Find where the given text appears and provide that cell's center as (x, y) coordinate. 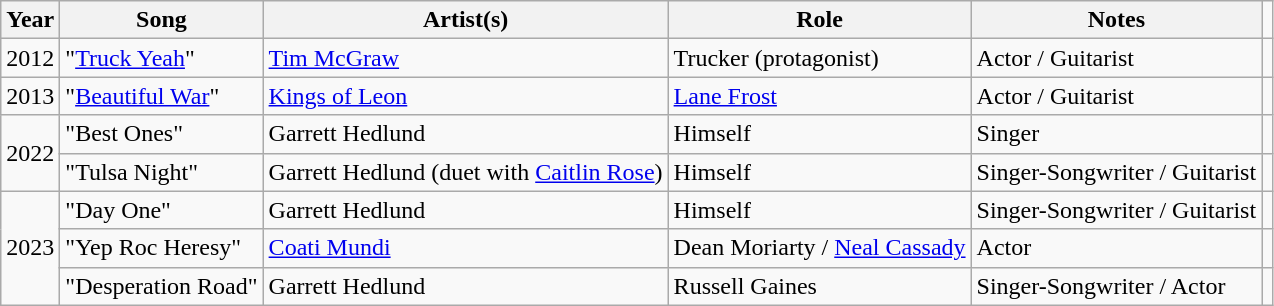
Notes (1116, 20)
Artist(s) (466, 20)
Garrett Hedlund (duet with Caitlin Rose) (466, 172)
Role (820, 20)
Year (30, 20)
2022 (30, 153)
"Truck Yeah" (162, 58)
Song (162, 20)
"Best Ones" (162, 134)
Kings of Leon (466, 96)
Tim McGraw (466, 58)
Trucker (protagonist) (820, 58)
Actor (1116, 248)
Dean Moriarty / Neal Cassady (820, 248)
Lane Frost (820, 96)
Coati Mundi (466, 248)
"Beautiful War" (162, 96)
"Desperation Road" (162, 286)
"Tulsa Night" (162, 172)
"Day One" (162, 210)
2012 (30, 58)
Russell Gaines (820, 286)
Singer (1116, 134)
2023 (30, 248)
2013 (30, 96)
Singer-Songwriter / Actor (1116, 286)
"Yep Roc Heresy" (162, 248)
